Output the [x, y] coordinate of the center of the cell containing the given text.  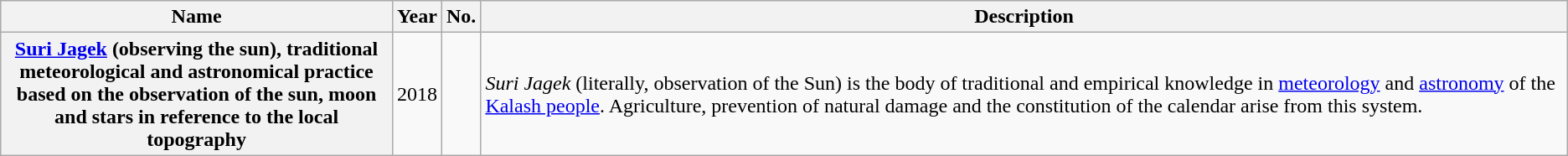
No. [461, 17]
Name [197, 17]
Year [417, 17]
2018 [417, 94]
Description [1024, 17]
